Determine the (x, y) coordinate at the center of the cell enclosing the given text.  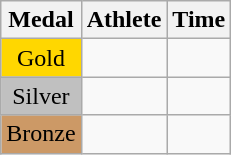
Gold (41, 58)
Medal (41, 20)
Time (199, 20)
Athlete (124, 20)
Bronze (41, 134)
Silver (41, 96)
